For the text-containing cell, return its midpoint in (X, Y) coordinate format. 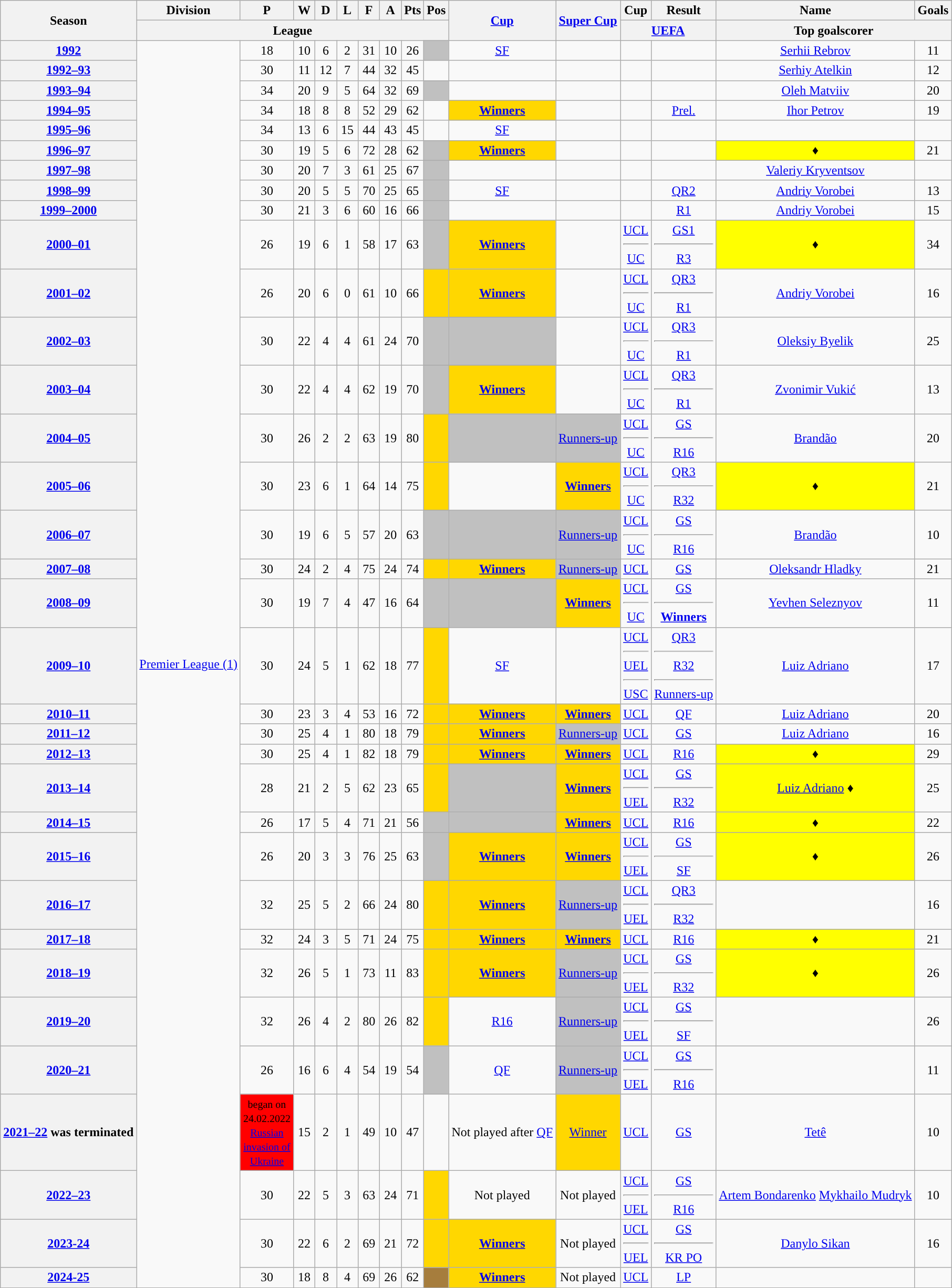
52 (369, 110)
1999–2000 (68, 210)
Division (189, 11)
2022–23 (68, 1195)
QR2 (684, 190)
2004–05 (68, 438)
77 (413, 666)
2007–08 (68, 569)
2005–06 (68, 486)
Not played after QF (502, 1133)
Ihor Petrov (815, 110)
QR3R32Runners-up (684, 666)
56 (413, 822)
Zvonimir Vukić (815, 390)
Top goalscorer (834, 30)
2020–21 (68, 1070)
A (391, 11)
Result (684, 11)
76 (369, 856)
League (293, 30)
Season (68, 20)
Winner (588, 1133)
Super Cup (588, 20)
GS1R3 (684, 244)
14 (391, 486)
1993–94 (68, 90)
R1 (684, 210)
GSKR PO (684, 1243)
2014–15 (68, 822)
67 (413, 170)
UCLUELUSC (636, 666)
74 (413, 569)
Luiz Adriano ♦ (815, 788)
Oleksiy Byelik (815, 341)
2018–19 (68, 973)
2021–22 was terminated (68, 1133)
Oleh Matviiv (815, 90)
60 (369, 210)
UEFA (668, 30)
83 (413, 973)
1994–95 (68, 110)
2008–09 (68, 603)
2024-25 (68, 1277)
1996–97 (68, 150)
Goals (933, 11)
1992 (68, 50)
2002–03 (68, 341)
Premier League (1) (189, 664)
2001–02 (68, 293)
Prel. (684, 110)
2003–04 (68, 390)
Pos (436, 11)
F (369, 11)
2023-24 (68, 1243)
2016–17 (68, 905)
Tetê (815, 1133)
2000–01 (68, 244)
58 (369, 244)
2017–18 (68, 939)
W (304, 11)
53 (369, 714)
LP (684, 1277)
73 (369, 973)
9 (326, 90)
Serhii Rebrov (815, 50)
P (267, 11)
Serhiy Atelkin (815, 70)
0 (348, 293)
1992–93 (68, 70)
2019–20 (68, 1022)
GSWinners (684, 603)
Yevhen Seleznyov (815, 603)
began on 24.02.2022 Russian invasion of Ukraine (267, 1133)
2015–16 (68, 856)
Danylo Sikan (815, 1243)
2010–11 (68, 714)
L (348, 11)
2013–14 (68, 788)
Valeriy Kryventsov (815, 170)
31 (369, 50)
2011–12 (68, 734)
2006–07 (68, 535)
Name (815, 11)
Pts (413, 11)
Artem Bondarenko Mykhailo Mudryk (815, 1195)
1997–98 (68, 170)
43 (391, 130)
57 (369, 535)
2012–13 (68, 754)
49 (369, 1133)
Oleksandr Hladky (815, 569)
D (326, 11)
1998–99 (68, 190)
2009–10 (68, 666)
1995–96 (68, 130)
